Pinpoint the cell where the given text exists, returning its (X, Y) midpoint coordinate. 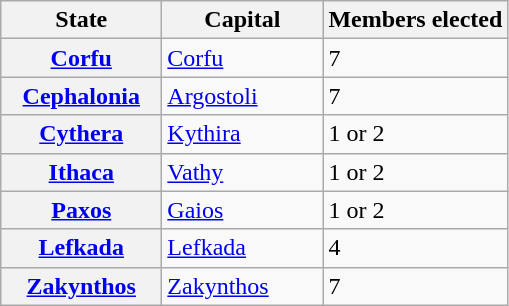
Cephalonia (82, 96)
Argostoli (242, 96)
Members elected (416, 20)
4 (416, 248)
Gaios (242, 210)
Kythira (242, 134)
Paxos (82, 210)
Cythera (82, 134)
Capital (242, 20)
State (82, 20)
Vathy (242, 172)
Ithaca (82, 172)
